Provide the (X, Y) coordinate of the cell's center where the given text is located.  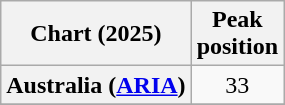
33 (237, 85)
Peakposition (237, 34)
Australia (ARIA) (96, 85)
Chart (2025) (96, 34)
